Detect which cell encompasses the target text, then output its [x, y] center coordinate. 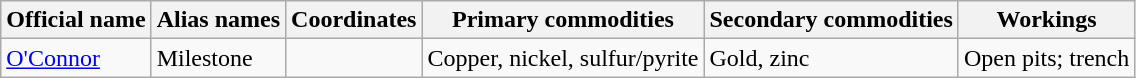
Coordinates [354, 20]
Milestone [218, 58]
Secondary commodities [831, 20]
Alias names [218, 20]
Workings [1046, 20]
Open pits; trench [1046, 58]
Gold, zinc [831, 58]
Primary commodities [563, 20]
Official name [76, 20]
O'Connor [76, 58]
Copper, nickel, sulfur/pyrite [563, 58]
